Identify which cell holds the provided text, then report its (x, y) central coordinate. 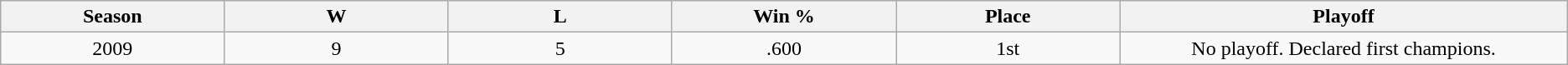
No playoff. Declared first champions. (1344, 48)
1st (1008, 48)
2009 (112, 48)
W (337, 17)
9 (337, 48)
L (560, 17)
Season (112, 17)
5 (560, 48)
.600 (784, 48)
Place (1008, 17)
Playoff (1344, 17)
Win % (784, 17)
